Return the (x, y) coordinate for the center point of the cell that contains the specified text.  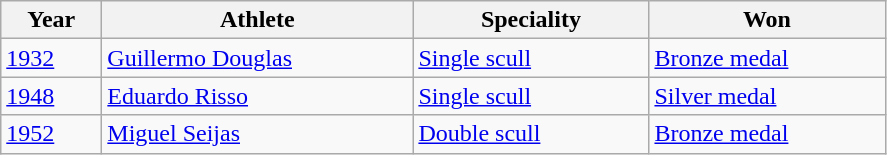
Eduardo Risso (258, 96)
Athlete (258, 20)
Guillermo Douglas (258, 58)
Miguel Seijas (258, 134)
Silver medal (767, 96)
1952 (52, 134)
Year (52, 20)
Won (767, 20)
1948 (52, 96)
1932 (52, 58)
Speciality (531, 20)
Double scull (531, 134)
